Locate the cell with the specified text and output its [x, y] center coordinate. 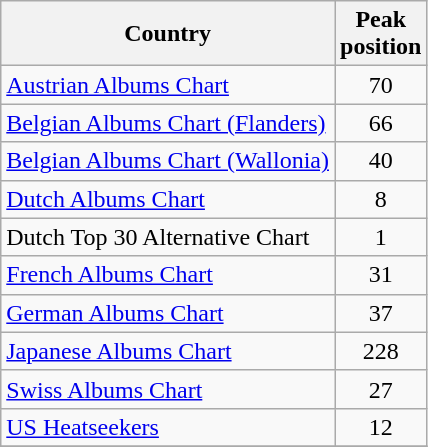
Peakposition [380, 34]
1 [380, 237]
Dutch Top 30 Alternative Chart [168, 237]
French Albums Chart [168, 275]
Dutch Albums Chart [168, 199]
Japanese Albums Chart [168, 351]
37 [380, 313]
Austrian Albums Chart [168, 85]
40 [380, 161]
66 [380, 123]
US Heatseekers [168, 427]
Country [168, 34]
Swiss Albums Chart [168, 389]
31 [380, 275]
Belgian Albums Chart (Flanders) [168, 123]
228 [380, 351]
27 [380, 389]
8 [380, 199]
70 [380, 85]
German Albums Chart [168, 313]
12 [380, 427]
Belgian Albums Chart (Wallonia) [168, 161]
